Provide the [X, Y] coordinate of the cell's center where the given text is located.  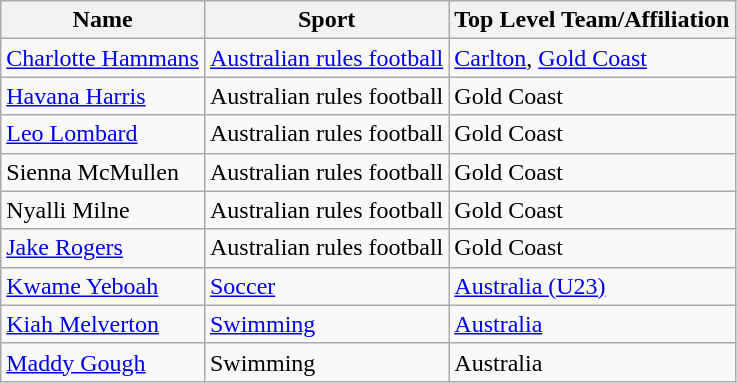
Charlotte Hammans [103, 58]
Australia (U23) [592, 286]
Leo Lombard [103, 134]
Maddy Gough [103, 362]
Soccer [326, 286]
Havana Harris [103, 96]
Sienna McMullen [103, 172]
Name [103, 20]
Top Level Team/Affiliation [592, 20]
Jake Rogers [103, 248]
Kiah Melverton [103, 324]
Sport [326, 20]
Kwame Yeboah [103, 286]
Carlton, Gold Coast [592, 58]
Nyalli Milne [103, 210]
